Return (X, Y) of the center of cell containing provided text 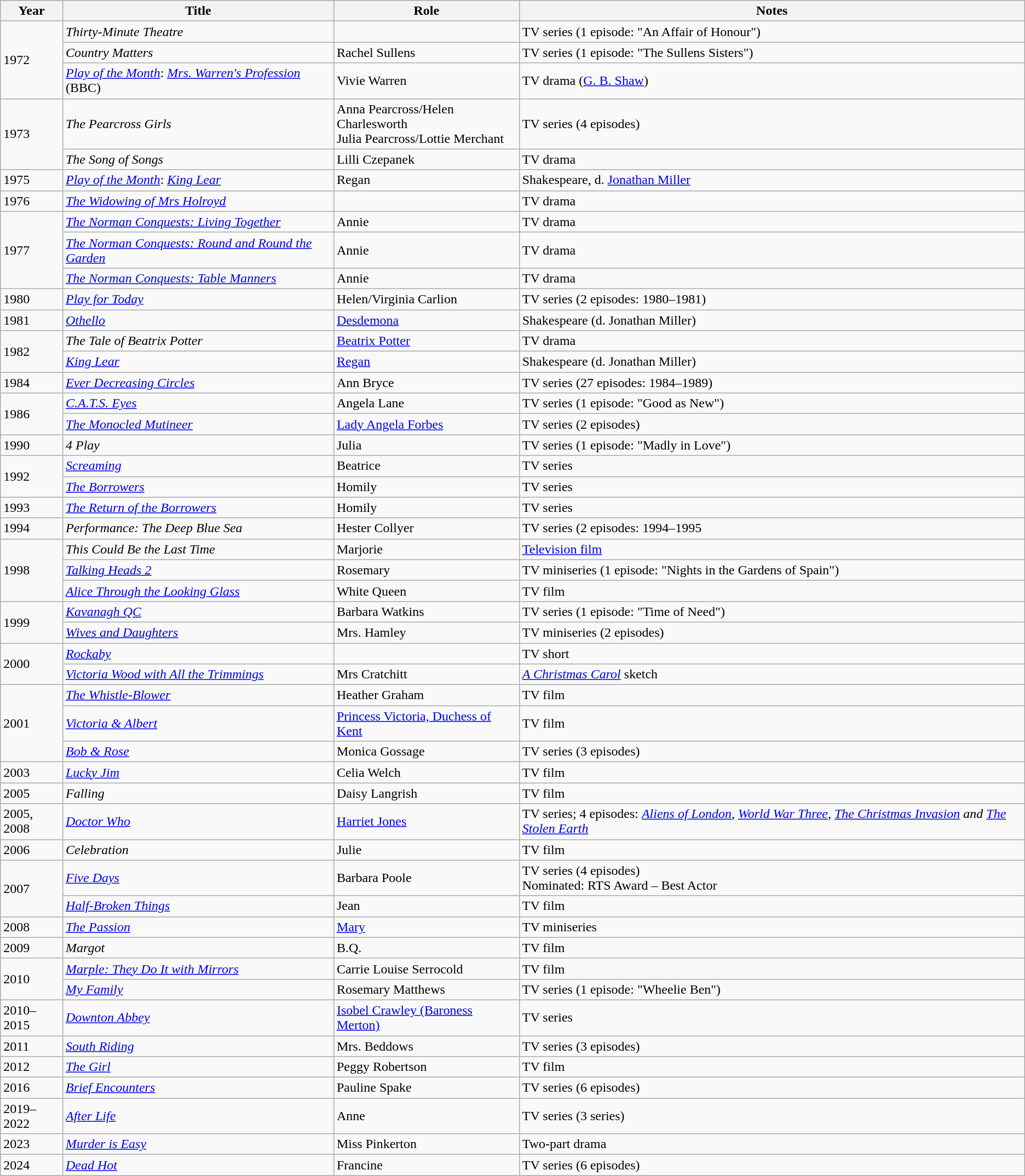
Julia (426, 445)
Vivie Warren (426, 81)
Play of the Month: Mrs. Warren's Profession (BBC) (198, 81)
Barbara Watkins (426, 612)
1990 (32, 445)
TV series (1 episode: "Wheelie Ben") (772, 989)
1973 (32, 134)
1982 (32, 351)
Francine (426, 1165)
1999 (32, 622)
Wives and Daughters (198, 632)
TV short (772, 653)
Margot (198, 948)
Downton Abbey (198, 1017)
1975 (32, 180)
2011 (32, 1046)
TV series (1 episode: "Time of Need") (772, 612)
Pauline Spake (426, 1088)
1984 (32, 383)
Title (198, 11)
Kavanagh QC (198, 612)
Year (32, 11)
TV series (2 episodes: 1980–1981) (772, 299)
1976 (32, 201)
A Christmas Carol sketch (772, 675)
South Riding (198, 1046)
TV series (4 episodes) Nominated: RTS Award – Best Actor (772, 878)
Half-Broken Things (198, 906)
Role (426, 11)
2005, 2008 (32, 821)
2005 (32, 793)
Peggy Robertson (426, 1067)
2016 (32, 1088)
Play of the Month: King Lear (198, 180)
1977 (32, 250)
TV series (2 episodes) (772, 424)
Miss Pinkerton (426, 1144)
1981 (32, 320)
Helen/Virginia Carlion (426, 299)
Mrs. Hamley (426, 632)
Mrs Cratchitt (426, 675)
Two-part drama (772, 1144)
Marjorie (426, 549)
2007 (32, 888)
Lilli Czepanek (426, 159)
Five Days (198, 878)
The Widowing of Mrs Holroyd (198, 201)
Performance: The Deep Blue Sea (198, 528)
1980 (32, 299)
The Song of Songs (198, 159)
Celia Welch (426, 773)
TV miniseries (772, 927)
2006 (32, 850)
2009 (32, 948)
The Girl (198, 1067)
White Queen (426, 591)
TV miniseries (1 episode: "Nights in the Gardens of Spain") (772, 570)
1993 (32, 508)
After Life (198, 1116)
Victoria Wood with All the Trimmings (198, 675)
2019–2022 (32, 1116)
Murder is Easy (198, 1144)
The Borrowers (198, 487)
TV series (3 series) (772, 1116)
Angela Lane (426, 403)
1972 (32, 60)
The Return of the Borrowers (198, 508)
Rosemary Matthews (426, 989)
Carrie Louise Serrocold (426, 969)
Julie (426, 850)
Anne (426, 1116)
2003 (32, 773)
2024 (32, 1165)
Mrs. Beddows (426, 1046)
Ann Bryce (426, 383)
Hester Collyer (426, 528)
Princess Victoria, Duchess of Kent (426, 724)
2010 (32, 979)
2012 (32, 1067)
Play for Today (198, 299)
Television film (772, 549)
TV series (1 episode: "Good as New") (772, 403)
TV drama (G. B. Shaw) (772, 81)
Bob & Rose (198, 752)
King Lear (198, 362)
Rosemary (426, 570)
TV series (4 episodes) (772, 124)
TV miniseries (2 episodes) (772, 632)
1986 (32, 414)
TV series (1 episode: "Madly in Love") (772, 445)
Celebration (198, 850)
Shakespeare, d. Jonathan Miller (772, 180)
Harriet Jones (426, 821)
Heather Graham (426, 695)
Mary (426, 927)
Lady Angela Forbes (426, 424)
Barbara Poole (426, 878)
2000 (32, 664)
TV series (2 episodes: 1994–1995 (772, 528)
Jean (426, 906)
C.A.T.S. Eyes (198, 403)
2023 (32, 1144)
TV series; 4 episodes: Aliens of London, World War Three, The Christmas Invasion and The Stolen Earth (772, 821)
Thirty-Minute Theatre (198, 32)
Notes (772, 11)
B.Q. (426, 948)
The Norman Conquests: Living Together (198, 222)
Falling (198, 793)
TV series (1 episode: "An Affair of Honour") (772, 32)
Country Matters (198, 53)
The Pearcross Girls (198, 124)
TV series (1 episode: "The Sullens Sisters") (772, 53)
Anna Pearcross/Helen CharlesworthJulia Pearcross/Lottie Merchant (426, 124)
The Monocled Mutineer (198, 424)
Daisy Langrish (426, 793)
Lucky Jim (198, 773)
The Whistle-Blower (198, 695)
2001 (32, 724)
The Tale of Beatrix Potter (198, 341)
The Norman Conquests: Table Manners (198, 278)
4 Play (198, 445)
Ever Decreasing Circles (198, 383)
Brief Encounters (198, 1088)
Dead Hot (198, 1165)
This Could Be the Last Time (198, 549)
Monica Gossage (426, 752)
Talking Heads 2 (198, 570)
1994 (32, 528)
2010–2015 (32, 1017)
Beatrix Potter (426, 341)
Othello (198, 320)
2008 (32, 927)
TV series (27 episodes: 1984–1989) (772, 383)
1992 (32, 476)
The Passion (198, 927)
Desdemona (426, 320)
Victoria & Albert (198, 724)
My Family (198, 989)
1998 (32, 570)
Alice Through the Looking Glass (198, 591)
Isobel Crawley (Baroness Merton) (426, 1017)
The Norman Conquests: Round and Round the Garden (198, 250)
Marple: They Do It with Mirrors (198, 969)
Doctor Who (198, 821)
Rockaby (198, 653)
Rachel Sullens (426, 53)
Screaming (198, 466)
Beatrice (426, 466)
